Find where the given text appears and provide that cell's center as (x, y) coordinate. 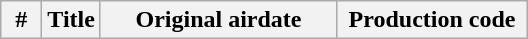
Title (72, 20)
Original airdate (218, 20)
# (22, 20)
Production code (432, 20)
